Search for the cell housing the specified text and yield its (X, Y) center coordinate. 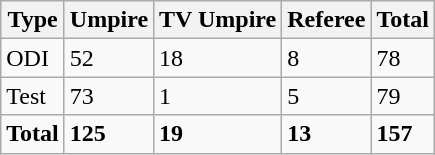
Test (33, 96)
ODI (33, 58)
79 (403, 96)
Type (33, 20)
125 (108, 134)
TV Umpire (218, 20)
8 (326, 58)
157 (403, 134)
18 (218, 58)
78 (403, 58)
Umpire (108, 20)
52 (108, 58)
73 (108, 96)
13 (326, 134)
Referee (326, 20)
1 (218, 96)
19 (218, 134)
5 (326, 96)
